For the text-containing cell, return its midpoint in [x, y] coordinate format. 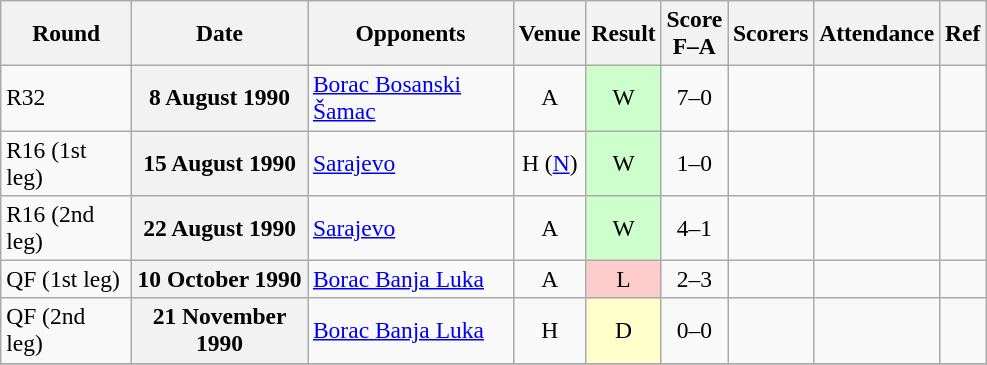
Attendance [877, 32]
7–0 [694, 98]
Ref [963, 32]
0–0 [694, 330]
1–0 [694, 162]
H (N) [550, 162]
Round [66, 32]
H [550, 330]
4–1 [694, 228]
Opponents [411, 32]
Date [220, 32]
Scorers [771, 32]
D [624, 330]
21 November 1990 [220, 330]
R16 (2nd leg) [66, 228]
2–3 [694, 279]
8 August 1990 [220, 98]
Venue [550, 32]
R16 (1st leg) [66, 162]
10 October 1990 [220, 279]
22 August 1990 [220, 228]
Borac Bosanski Šamac [411, 98]
Result [624, 32]
L [624, 279]
ScoreF–A [694, 32]
QF (2nd leg) [66, 330]
R32 [66, 98]
15 August 1990 [220, 162]
QF (1st leg) [66, 279]
